Output the [X, Y] coordinate of the center of the cell containing the given text.  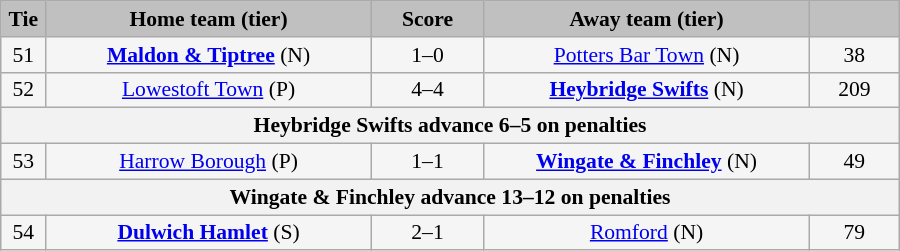
53 [24, 162]
1–0 [427, 55]
Tie [24, 19]
Dulwich Hamlet (S) [209, 233]
Wingate & Finchley advance 13–12 on penalties [450, 197]
52 [24, 90]
Heybridge Swifts (N) [647, 90]
Wingate & Finchley (N) [647, 162]
Home team (tier) [209, 19]
Away team (tier) [647, 19]
Potters Bar Town (N) [647, 55]
2–1 [427, 233]
38 [854, 55]
Score [427, 19]
Romford (N) [647, 233]
1–1 [427, 162]
79 [854, 233]
Lowestoft Town (P) [209, 90]
Harrow Borough (P) [209, 162]
Maldon & Tiptree (N) [209, 55]
54 [24, 233]
Heybridge Swifts advance 6–5 on penalties [450, 126]
4–4 [427, 90]
49 [854, 162]
51 [24, 55]
209 [854, 90]
